Pinpoint the cell where the given text exists, returning its (X, Y) midpoint coordinate. 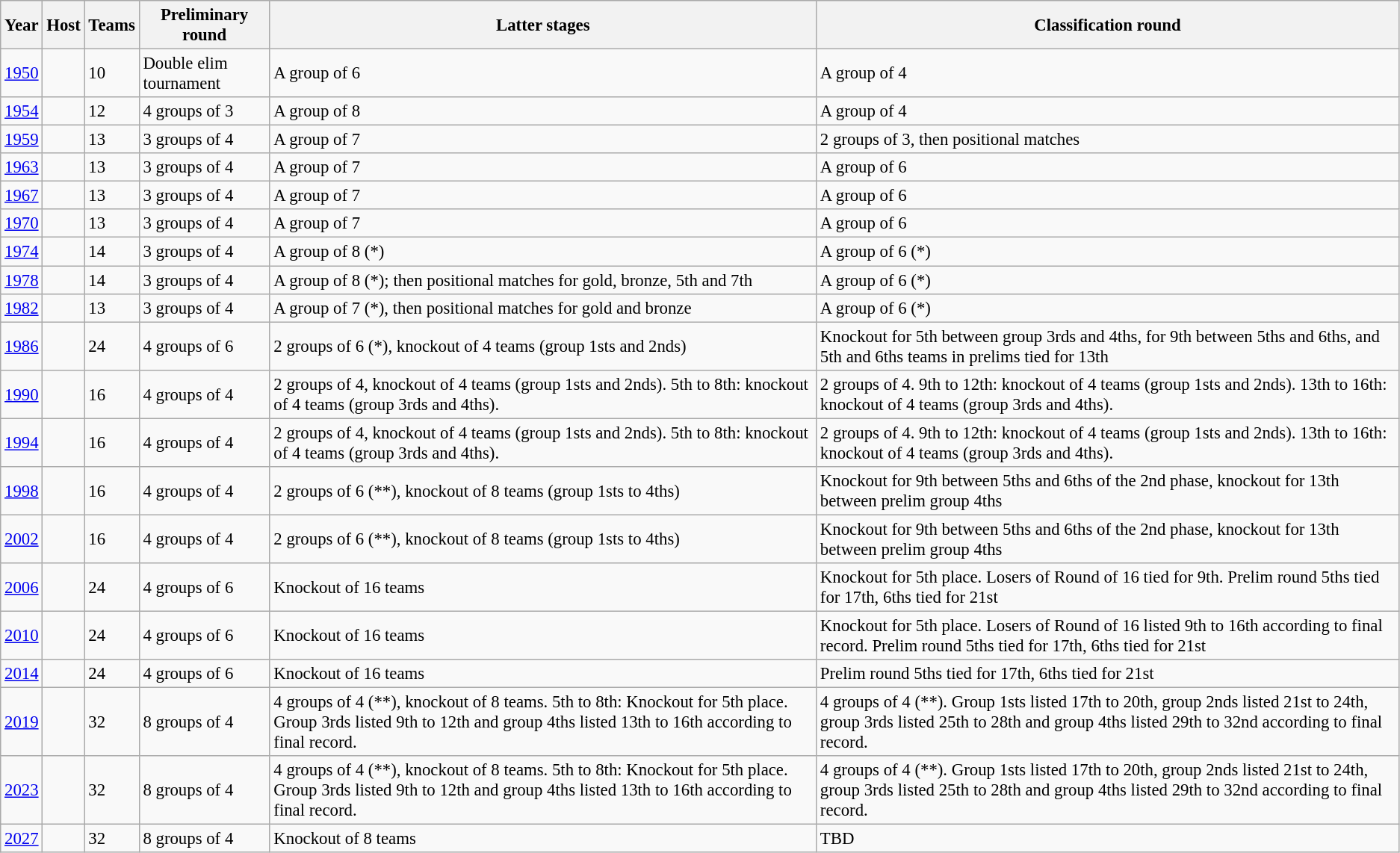
Knockout for 5th place. Losers of Round of 16 listed 9th to 16th according to final record. Prelim round 5ths tied for 17th, 6ths tied for 21st (1108, 635)
TBD (1108, 839)
2 groups of 6 (*), knockout of 4 teams (group 1sts and 2nds) (543, 347)
2023 (22, 790)
A group of 8 (543, 111)
2010 (22, 635)
1986 (22, 347)
2027 (22, 839)
Knockout for 5th between group 3rds and 4ths, for 9th between 5ths and 6ths, and 5th and 6ths teams in prelims tied for 13th (1108, 347)
2006 (22, 587)
1998 (22, 491)
Host (64, 25)
Year (22, 25)
A group of 7 (*), then positional matches for gold and bronze (543, 308)
1959 (22, 140)
1978 (22, 280)
Prelim round 5ths tied for 17th, 6ths tied for 21st (1108, 674)
4 groups of 3 (205, 111)
Double elim tournament (205, 73)
Classification round (1108, 25)
10 (112, 73)
Knockout for 5th place. Losers of Round of 16 tied for 9th. Prelim round 5ths tied for 17th, 6ths tied for 21st (1108, 587)
1954 (22, 111)
1994 (22, 442)
Teams (112, 25)
1982 (22, 308)
Preliminary round (205, 25)
1967 (22, 196)
1990 (22, 394)
A group of 8 (*); then positional matches for gold, bronze, 5th and 7th (543, 280)
2014 (22, 674)
2019 (22, 722)
1974 (22, 252)
2002 (22, 539)
1970 (22, 223)
12 (112, 111)
1950 (22, 73)
2 groups of 3, then positional matches (1108, 140)
Latter stages (543, 25)
1963 (22, 167)
Knockout of 8 teams (543, 839)
A group of 8 (*) (543, 252)
